Return (x, y) of the center of cell containing provided text 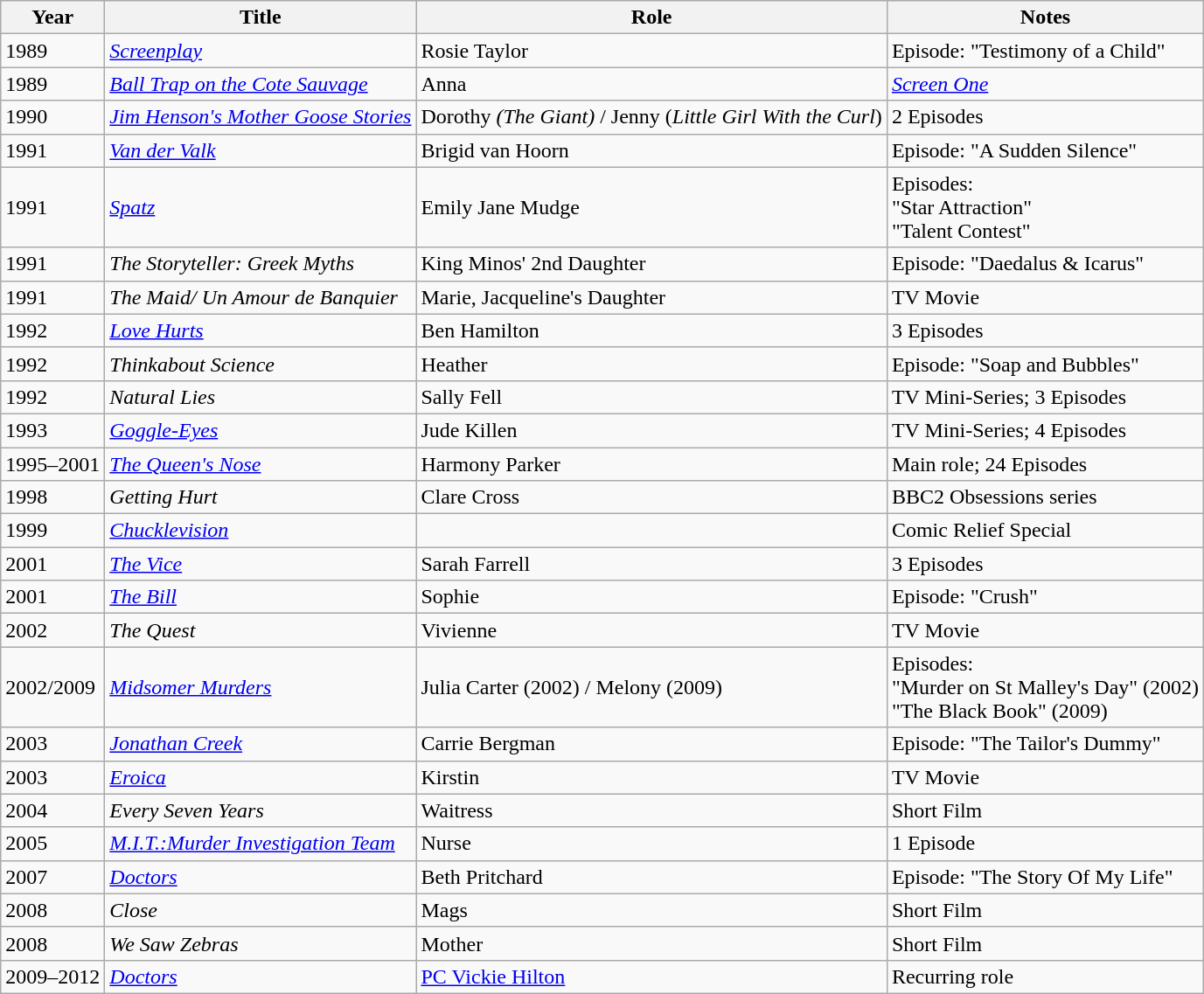
2009–2012 (52, 977)
Main role; 24 Episodes (1045, 464)
2 Episodes (1045, 117)
2004 (52, 810)
1990 (52, 117)
Episodes:"Star Attraction""Talent Contest" (1045, 207)
Title (261, 17)
2002/2009 (52, 687)
TV Mini-Series; 3 Episodes (1045, 397)
Midsomer Murders (261, 687)
Sally Fell (651, 397)
Episode: "The Tailor's Dummy" (1045, 744)
Episode: "The Story Of My Life" (1045, 877)
Nurse (651, 844)
Anna (651, 84)
Spatz (261, 207)
1 Episode (1045, 844)
Recurring role (1045, 977)
Harmony Parker (651, 464)
Notes (1045, 17)
Eroica (261, 777)
Episode: "Soap and Bubbles" (1045, 364)
Episode: "Crush" (1045, 597)
Kirstin (651, 777)
Mags (651, 910)
Ball Trap on the Cote Sauvage (261, 84)
Every Seven Years (261, 810)
Van der Valk (261, 150)
Love Hurts (261, 330)
Rosie Taylor (651, 51)
Year (52, 17)
Julia Carter (2002) / Melony (2009) (651, 687)
Chucklevision (261, 531)
Heather (651, 364)
The Bill (261, 597)
Dorothy (The Giant) / Jenny (Little Girl With the Curl) (651, 117)
BBC2 Obsessions series (1045, 497)
We Saw Zebras (261, 943)
Thinkabout Science (261, 364)
The Vice (261, 564)
Sarah Farrell (651, 564)
Waitress (651, 810)
Getting Hurt (261, 497)
Role (651, 17)
Episode: "Daedalus & Icarus" (1045, 264)
Screen One (1045, 84)
Comic Relief Special (1045, 531)
1995–2001 (52, 464)
1993 (52, 430)
Beth Pritchard (651, 877)
Ben Hamilton (651, 330)
PC Vickie Hilton (651, 977)
Marie, Jacqueline's Daughter (651, 297)
M.I.T.:Murder Investigation Team (261, 844)
Sophie (651, 597)
Screenplay (261, 51)
1999 (52, 531)
Jim Henson's Mother Goose Stories (261, 117)
2007 (52, 877)
1998 (52, 497)
The Maid/ Un Amour de Banquier (261, 297)
Vivienne (651, 630)
Natural Lies (261, 397)
Emily Jane Mudge (651, 207)
Carrie Bergman (651, 744)
The Storyteller: Greek Myths (261, 264)
Episodes:"Murder on St Malley's Day" (2002)"The Black Book" (2009) (1045, 687)
Mother (651, 943)
The Queen's Nose (261, 464)
Close (261, 910)
Episode: "Testimony of a Child" (1045, 51)
2002 (52, 630)
Episode: "A Sudden Silence" (1045, 150)
Jude Killen (651, 430)
TV Mini-Series; 4 Episodes (1045, 430)
The Quest (261, 630)
2005 (52, 844)
Goggle-Eyes (261, 430)
Jonathan Creek (261, 744)
Clare Cross (651, 497)
Brigid van Hoorn (651, 150)
King Minos' 2nd Daughter (651, 264)
